Pinpoint the cell where the given text exists, returning its [x, y] midpoint coordinate. 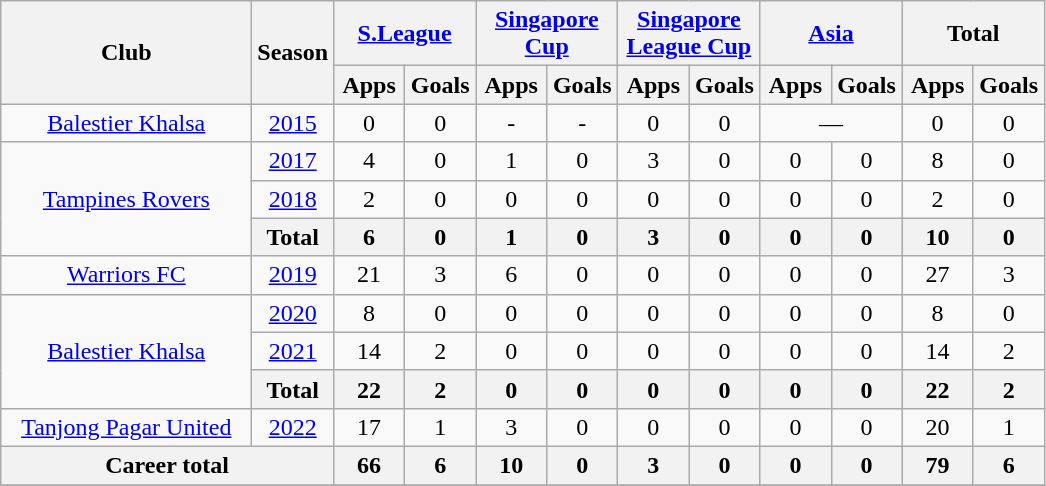
20 [938, 427]
27 [938, 275]
17 [370, 427]
2021 [293, 351]
SingaporeLeague Cup [689, 34]
— [831, 123]
2020 [293, 313]
Club [126, 52]
S.League [405, 34]
79 [938, 465]
Singapore Cup [547, 34]
2017 [293, 161]
Tanjong Pagar United [126, 427]
2022 [293, 427]
21 [370, 275]
Warriors FC [126, 275]
2018 [293, 199]
4 [370, 161]
2019 [293, 275]
Asia [831, 34]
2015 [293, 123]
Career total [168, 465]
Tampines Rovers [126, 199]
Season [293, 52]
66 [370, 465]
